Detect which cell encompasses the target text, then output its [x, y] center coordinate. 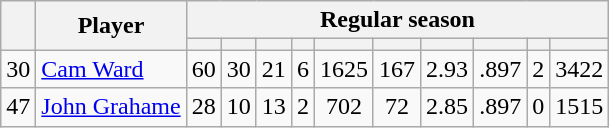
72 [396, 107]
28 [204, 107]
2.93 [448, 69]
Player [111, 26]
6 [302, 69]
47 [18, 107]
167 [396, 69]
2.85 [448, 107]
1515 [580, 107]
3422 [580, 69]
13 [274, 107]
702 [344, 107]
0 [538, 107]
60 [204, 69]
10 [238, 107]
Cam Ward [111, 69]
21 [274, 69]
Regular season [398, 20]
John Grahame [111, 107]
1625 [344, 69]
